Return the (x, y) coordinate for the center point of the cell that contains the specified text.  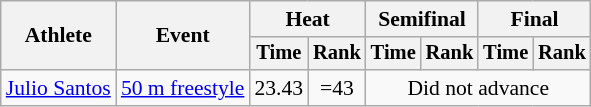
Event (183, 36)
Did not advance (478, 88)
Semifinal (422, 19)
=43 (337, 88)
23.43 (278, 88)
50 m freestyle (183, 88)
Heat (307, 19)
Athlete (58, 36)
Final (534, 19)
Julio Santos (58, 88)
